For the text-containing cell, return its midpoint in (X, Y) coordinate format. 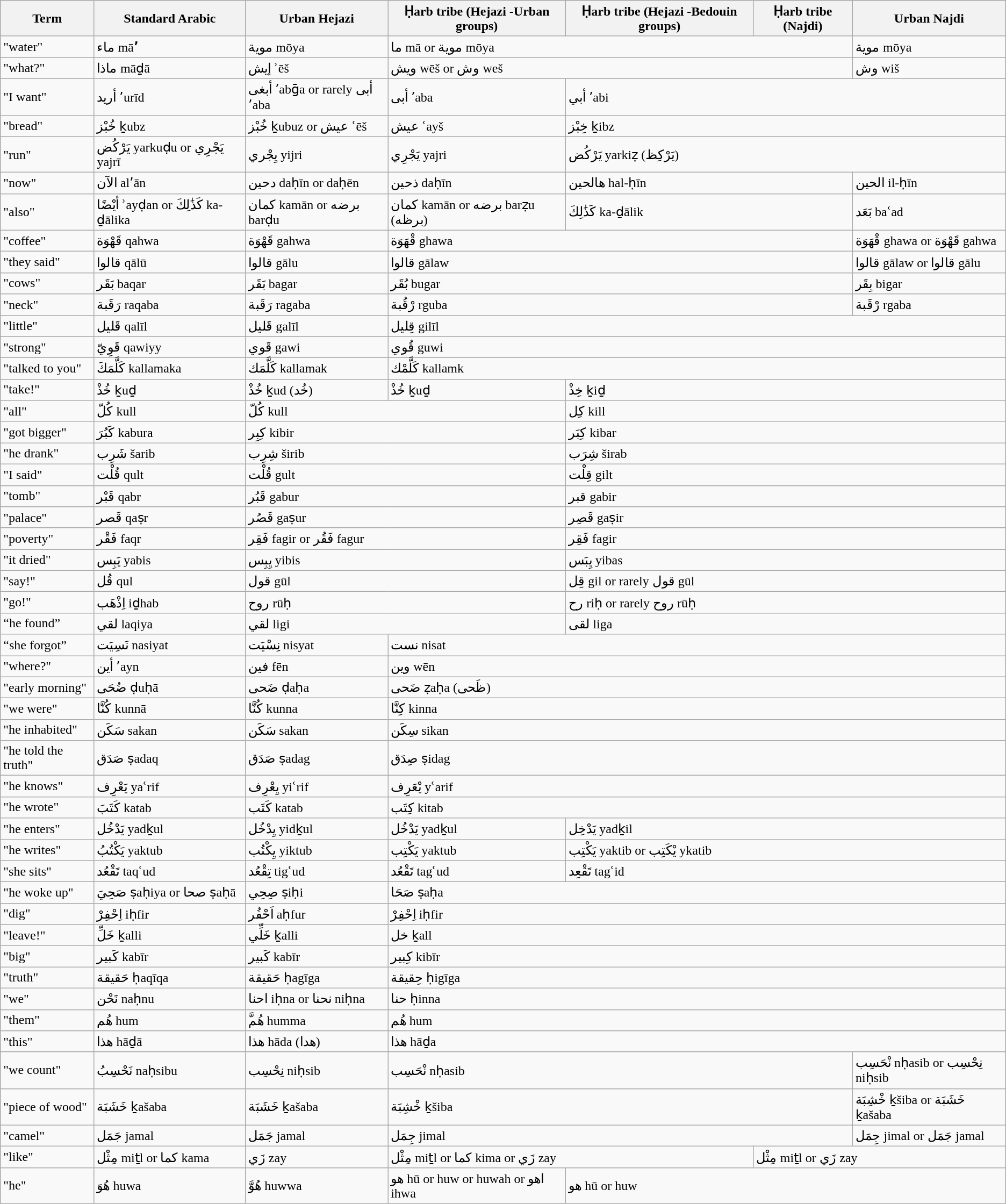
قالوا gālaw (620, 262)
"he wrote" (47, 807)
حنا ḥinna (697, 999)
نَحْن naḥnu (170, 999)
قَصِر gaṣir (786, 518)
تِقْعُد tigʿud (317, 871)
Ḥarb tribe (Hejazi -Urban groups) (477, 18)
فَقْر faqr (170, 539)
هو hū or huw or huwah or اهو ihwa (477, 1186)
"they said" (47, 262)
أريد ʼurīd (170, 97)
صِحِي ṣiḥi (317, 893)
"we" (47, 999)
خَلِّي ḵalli (317, 935)
خُبْز ḵubz (170, 126)
نِسْيَت nisyat (317, 645)
فَقِر fagir (786, 539)
يِدْخُل yidḵul (317, 829)
قَبْر qabr (170, 496)
يَرْكُض yarkuḍu or يَجْرِي yajrī (170, 155)
قْهَوَة ghawa (620, 241)
خُبْز ḵubuz or عيش ʿēš (317, 126)
رَقَبة ragaba (317, 305)
صِدَق ṣidag (697, 758)
قِل gil or rarely قول gūl (786, 581)
يِكْتُب yiktub (317, 850)
"now" (47, 183)
قُوي guwi (697, 347)
كَلَّمَك kallamak (317, 369)
ضُحَى ḍuḥā (170, 687)
"he woke up" (47, 893)
نَسِيَت nasiyat (170, 645)
ضَحى ẓaḥa (ظَحى) (697, 687)
"we were" (47, 709)
كِتَب kitab (697, 807)
خِذْ ḵiḏ (786, 390)
"run" (47, 155)
رَقَبة raqaba (170, 305)
"this" (47, 1042)
“he found” (47, 623)
قَليل galīl (317, 326)
"poverty" (47, 539)
رْقُبة rguba (620, 305)
أبي ʼabi (786, 97)
Term (47, 18)
َّهُم humma (317, 1020)
يَبِس yabis (170, 560)
خْشِبَة ḵšiba (620, 1107)
"she sits" (47, 871)
هُوَ huwa (170, 1186)
"camel" (47, 1136)
قِليل gilīl (697, 326)
وين wēn (697, 666)
دحين daḥīn or daḥēn (317, 183)
"it dried" (47, 560)
"take!" (47, 390)
"I said" (47, 475)
ماء māʼ (170, 47)
تَقْعُد taqʿud (170, 871)
ذحين daḥīn (477, 183)
أبى ʼaba (477, 97)
يَكْتُبُ yaktub (170, 850)
صَدَق ṣadag (317, 758)
"tomb" (47, 496)
يِبِس yibis (406, 560)
كِبَر kibar (786, 432)
"also" (47, 212)
خَلِّ ḵalli (170, 935)
الحين il-ḥīn (929, 183)
ضَحى ḍaḥa (317, 687)
احنا iḥna or نحنا niḥna (317, 999)
"strong" (47, 347)
قُل qul (170, 581)
نست nisat (697, 645)
سِكَن sikan (697, 730)
"where?" (47, 666)
كِنَّا kinna (697, 709)
Standard Arabic (170, 18)
يَكْتِب yaktub (477, 850)
اَحْفُر aḥfur (317, 914)
يِعْرِف yiʿrif (317, 786)
قالوا qālū (170, 262)
شِرِب širib (406, 454)
كُنَّا kunnā (170, 709)
مِثْل miṯl or زَي zay (879, 1157)
"what?" (47, 68)
جِمَل jimal or جَمَل jamal (929, 1136)
قَليل qalīl (170, 326)
أيْضًا ʾayḍan or كَذَٰلِكَ ka-ḏālika (170, 212)
بَقَر baqar (170, 283)
وش wiš (929, 68)
"he writes" (47, 850)
خل ḵall (697, 935)
حَقيقة ḥagīga (317, 978)
حِقيقة ḥigīga (697, 978)
شِرَب širab (786, 454)
خُذْ ḵud (خُد) (317, 390)
"we count" (47, 1070)
لقي ligi (406, 623)
بَعَد baʿad (929, 212)
رْقَبة rgaba (929, 305)
"he drank" (47, 454)
كِبير kibīr (697, 956)
أبغى ʼabḡa or rarely أبى ʼaba (317, 97)
كَلَّمْك kallamk (697, 369)
"I want" (47, 97)
زَي zay (317, 1157)
روح rūḥ (406, 603)
بِقَر bigar (929, 283)
كَبُرَ kabura (170, 432)
"truth" (47, 978)
"leave!" (47, 935)
"got bigger" (47, 432)
هذا hāḏa (697, 1042)
نِحْسِب niḥsib (317, 1070)
"he enters" (47, 829)
كَذَٰلِكَ ka-ḏālik (709, 212)
فَقِر fagir or فَقُر fagur (406, 539)
يَكْتِب yaktib or يْكَتِب ykatib (786, 850)
صَحِيَ ṣaḥiya or صحا ṣaḥā (170, 893)
كَتَبَ katab (170, 807)
حَقيقة ḥaqīqa (170, 978)
قُلْت qult (170, 475)
"water" (47, 47)
"little" (47, 326)
تَقْعُد tagʿud (477, 871)
Ḥarb tribe (Najdi) (803, 18)
قول gūl (406, 581)
قِلْت gilt (786, 475)
تَقْعِد tagʿid (786, 871)
"early morning" (47, 687)
قَوِيّ qawiyy (170, 347)
“she forgot” (47, 645)
هذا hāḏā (170, 1042)
فين fēn (317, 666)
أين ʼayn (170, 666)
يَدْخِل yadḵil (786, 829)
"all" (47, 411)
يَجْرِي yajri (477, 155)
"like" (47, 1157)
كِبِر kibir (406, 432)
قَهْوَة qahwa (170, 241)
هو hū or huw (786, 1186)
"piece of wood" (47, 1107)
يِجْري yijri (317, 155)
Ḥarb tribe (Hejazi -Bedouin groups) (659, 18)
نَحْسِبُ naḥsibu (170, 1070)
كِل kill (786, 411)
"palace" (47, 518)
كَتَب katab (317, 807)
"say!" (47, 581)
نْحَسِب nḥasib (620, 1070)
خِبْز ḵibz (786, 126)
صَدَق ṣadaq (170, 758)
لقي laqiya (170, 623)
كمان kamān or برضه barẓu (برظه) (477, 212)
ويش wēš or وش weš (620, 68)
رح riḥ or rarely روح rūḥ (786, 603)
كُنَّا kunna (317, 709)
"he" (47, 1186)
قَصُر gaṣur (406, 518)
"dig" (47, 914)
بُقَر bugar (620, 283)
"he inhabited" (47, 730)
"cows" (47, 283)
"big" (47, 956)
"he knows" (47, 786)
صَحَا ṣaḥa (697, 893)
هذا hāda (هدا) (317, 1042)
قُلْت gult (406, 475)
عيش ʿayš (477, 126)
بَقَر bagar (317, 283)
يَرْكُض yarkiẓ (يَرْكِظ) (786, 155)
يَعْرِف yaʿrif (170, 786)
شَرِب šarib (170, 454)
قبر gabir (786, 496)
قَوي gawi (317, 347)
قالوا gālu (317, 262)
جِمَل jimal (620, 1136)
قَصر qaṣr (170, 518)
مِثْل miṯl or كما kima or زَي zay (571, 1157)
قَهْوَة gahwa (317, 241)
Urban Najdi (929, 18)
ماذا māḏā (170, 68)
ما mā or موية mōya (620, 47)
"bread" (47, 126)
Urban Hejazi (317, 18)
قالوا gālaw or قالوا gālu (929, 262)
"go!" (47, 603)
خْشِبَة ḵšiba or خَشَبَة ḵašaba (929, 1107)
إيش ʾēš (317, 68)
مِثْل miṯl or كما kama (170, 1157)
قَبُر gabur (406, 496)
هالحين hal-ḥīn (709, 183)
يْعَرِف yʿarif (697, 786)
اِذْهَب iḏhab (170, 603)
يِبَس yibas (786, 560)
كَلَّمَكَ kallamaka (170, 369)
"talked to you" (47, 369)
"he told the truth" (47, 758)
قْهَوَة ghawa or قَهْوَة gahwa (929, 241)
كمان kamān or برضه barḍu (317, 212)
نْحَسِب nḥasib or نِحْسِب niḥsib (929, 1070)
لقى liga (786, 623)
الآن alʼān (170, 183)
هُوَّ huwwa (317, 1186)
"neck" (47, 305)
"coffee" (47, 241)
"them" (47, 1020)
